Output the (x, y) coordinate of the center of the cell containing the given text.  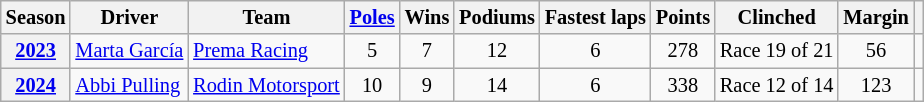
5 (372, 51)
278 (683, 51)
9 (428, 85)
123 (876, 85)
12 (497, 51)
Rodin Motorsport (266, 85)
Team (266, 17)
2023 (36, 51)
Points (683, 17)
Clinched (776, 17)
Margin (876, 17)
Wins (428, 17)
10 (372, 85)
14 (497, 85)
Driver (129, 17)
Podiums (497, 17)
Season (36, 17)
Race 19 of 21 (776, 51)
Prema Racing (266, 51)
Fastest laps (596, 17)
7 (428, 51)
56 (876, 51)
338 (683, 85)
Marta García (129, 51)
Poles (372, 17)
Abbi Pulling (129, 85)
2024 (36, 85)
Race 12 of 14 (776, 85)
